Output the [x, y] coordinate of the center of the cell containing the given text.  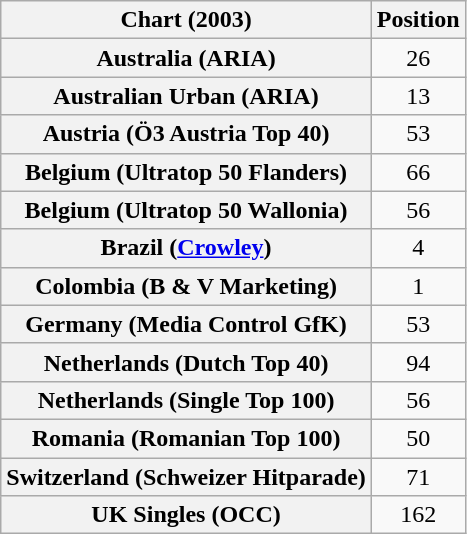
Germany (Media Control GfK) [186, 324]
Romania (Romanian Top 100) [186, 438]
26 [418, 58]
71 [418, 477]
Chart (2003) [186, 20]
Australia (ARIA) [186, 58]
1 [418, 286]
Austria (Ö3 Austria Top 40) [186, 134]
Switzerland (Schweizer Hitparade) [186, 477]
4 [418, 248]
UK Singles (OCC) [186, 515]
Belgium (Ultratop 50 Flanders) [186, 172]
Netherlands (Single Top 100) [186, 400]
Colombia (B & V Marketing) [186, 286]
66 [418, 172]
13 [418, 96]
Brazil (Crowley) [186, 248]
94 [418, 362]
50 [418, 438]
Position [418, 20]
Netherlands (Dutch Top 40) [186, 362]
Belgium (Ultratop 50 Wallonia) [186, 210]
Australian Urban (ARIA) [186, 96]
162 [418, 515]
